Scan for the cell matching the given text and deliver its [x, y] coordinate at center. 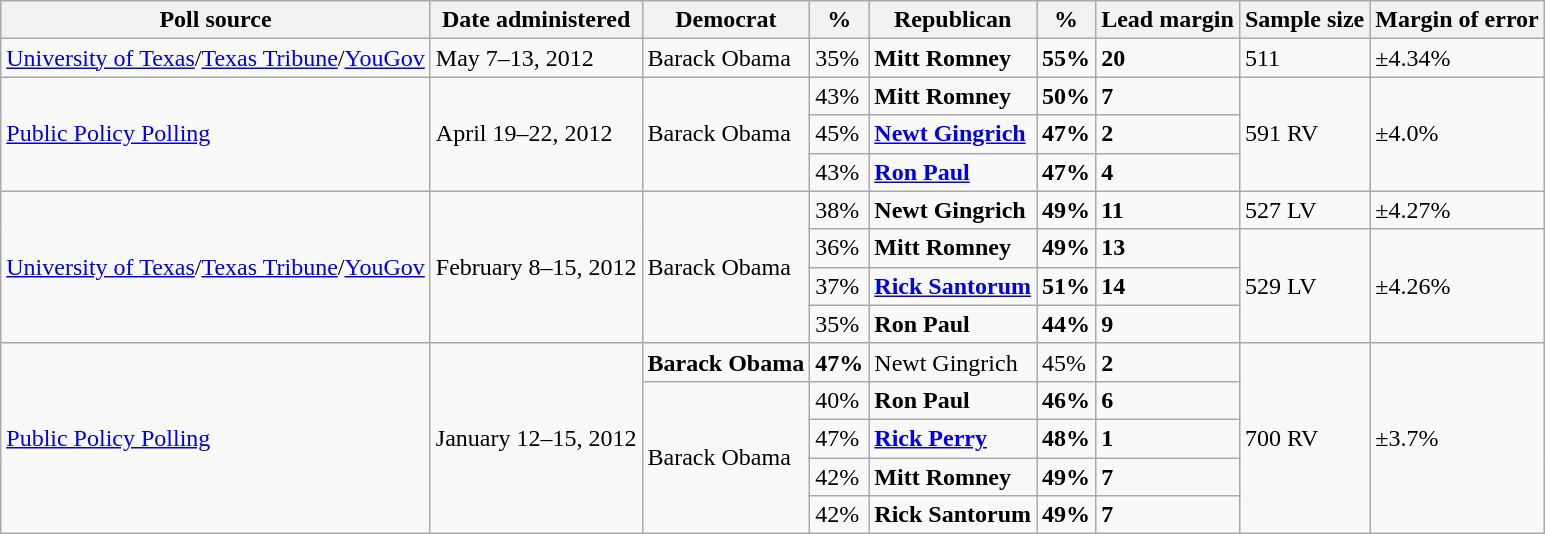
±4.34% [1458, 58]
48% [1066, 438]
591 RV [1304, 134]
20 [1168, 58]
February 8–15, 2012 [536, 267]
Margin of error [1458, 20]
January 12–15, 2012 [536, 438]
±3.7% [1458, 438]
14 [1168, 286]
40% [840, 400]
511 [1304, 58]
4 [1168, 172]
Lead margin [1168, 20]
May 7–13, 2012 [536, 58]
44% [1066, 324]
±4.26% [1458, 286]
Republican [953, 20]
50% [1066, 96]
13 [1168, 248]
Poll source [216, 20]
1 [1168, 438]
700 RV [1304, 438]
38% [840, 210]
527 LV [1304, 210]
11 [1168, 210]
6 [1168, 400]
55% [1066, 58]
37% [840, 286]
Democrat [726, 20]
±4.0% [1458, 134]
529 LV [1304, 286]
Rick Perry [953, 438]
±4.27% [1458, 210]
Date administered [536, 20]
April 19–22, 2012 [536, 134]
51% [1066, 286]
9 [1168, 324]
36% [840, 248]
Sample size [1304, 20]
46% [1066, 400]
